Return [X, Y] of the center of cell containing provided text 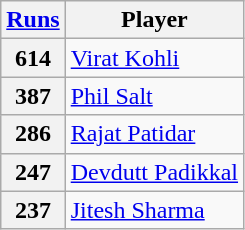
Rajat Patidar [154, 134]
614 [33, 58]
Devdutt Padikkal [154, 172]
237 [33, 210]
Jitesh Sharma [154, 210]
247 [33, 172]
Runs [33, 20]
Player [154, 20]
286 [33, 134]
Virat Kohli [154, 58]
Phil Salt [154, 96]
387 [33, 96]
